Search for the cell housing the specified text and yield its (X, Y) center coordinate. 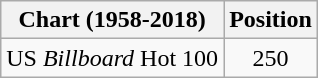
Chart (1958-2018) (112, 20)
US Billboard Hot 100 (112, 58)
250 (271, 58)
Position (271, 20)
